Identify which cell holds the provided text, then report its [X, Y] central coordinate. 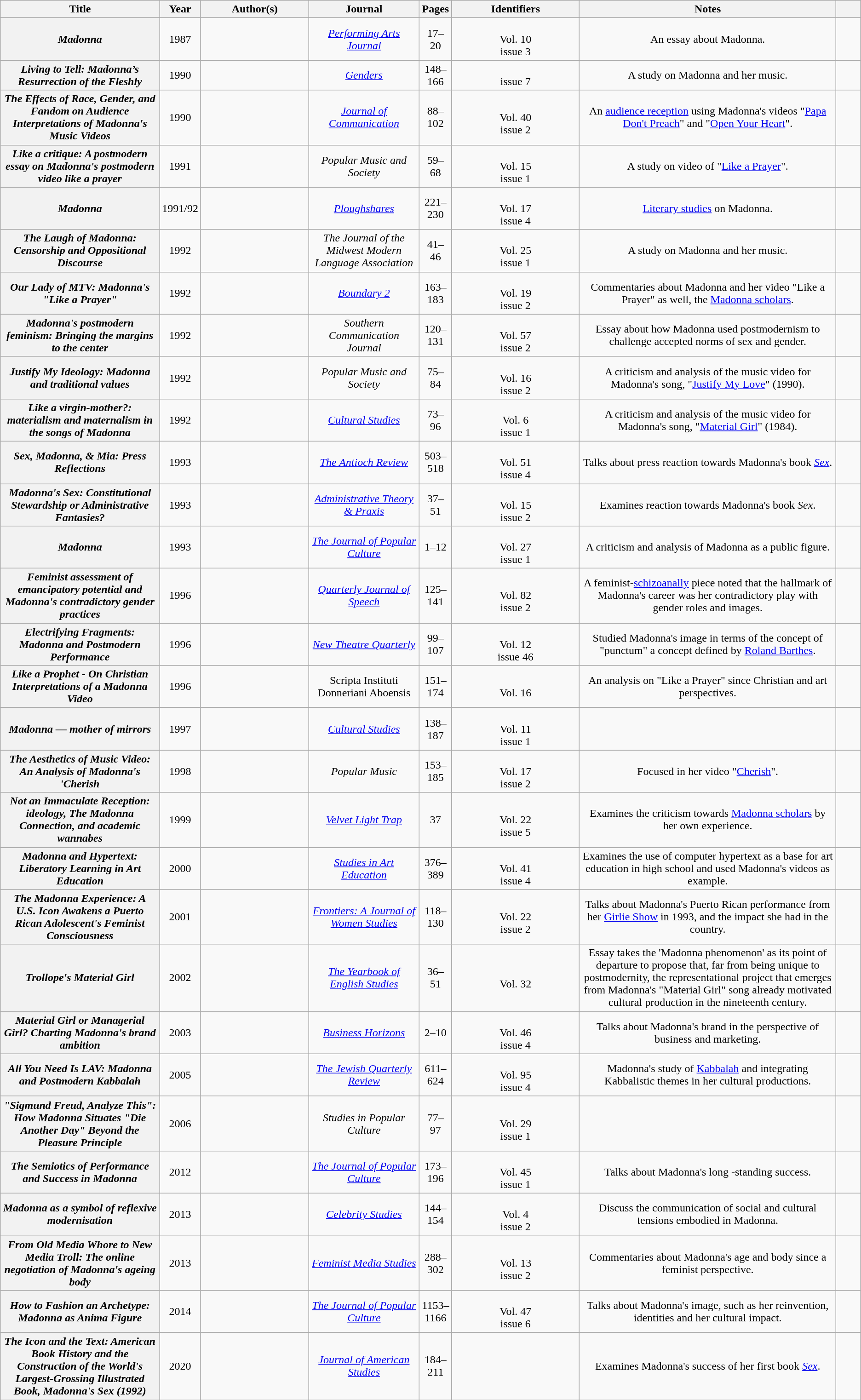
The Jewish Quarterly Review [364, 1075]
Quarterly Journal of Speech [364, 596]
Vol. 17issue 4 [516, 208]
2002 [180, 978]
59–68 [436, 166]
Madonna as a symbol of reflexive modernisation [80, 1214]
1997 [180, 729]
Southern Communication Journal [364, 335]
151–174 [436, 687]
Vol. 40issue 2 [516, 118]
Pages [436, 9]
2000 [180, 868]
A criticism and analysis of the music video for Madonna's song, "Justify My Love" (1990). [708, 378]
118–130 [436, 917]
Like a critique: A postmodern essay on Madonna's postmodern video like a prayer [80, 166]
Talks about press reaction towards Madonna's book Sex. [708, 462]
issue 7 [516, 75]
Identifiers [516, 9]
Vol. 29issue 1 [516, 1123]
Vol. 12issue 46 [516, 644]
Vol. 15issue 2 [516, 505]
Vol. 16 [516, 687]
Year [180, 9]
120–131 [436, 335]
1991/92 [180, 208]
The Icon and the Text: American Book History and the Construction of the World's Largest-Grossing Illustrated Book, Madonna's Sex (1992) [80, 1366]
Journal [364, 9]
Journal of American Studies [364, 1366]
1998 [180, 771]
75–84 [436, 378]
2–10 [436, 1033]
Business Horizons [364, 1033]
Studied Madonna's image in terms of the concept of "punctum" a concept defined by Roland Barthes. [708, 644]
Ploughshares [364, 208]
Vol. 82issue 2 [516, 596]
How to Fashion an Archetype: Madonna as Anima Figure [80, 1312]
Studies in Art Education [364, 868]
Madonna's postmodern feminism: Bringing the margins to the center [80, 335]
The Journal of the Midwest Modern Language Association [364, 251]
All You Need Is LAV: Madonna and Postmodern Kabbalah [80, 1075]
Like a Prophet - On Christian Interpretations of a Madonna Video [80, 687]
An audience reception using Madonna's videos "Papa Don't Preach" and "Open Your Heart". [708, 118]
Title [80, 9]
Justify My Ideology: Madonna and traditional values [80, 378]
Literary studies on Madonna. [708, 208]
125–141 [436, 596]
Genders [364, 75]
88–102 [436, 118]
Boundary 2 [364, 293]
376–389 [436, 868]
1991 [180, 166]
37–51 [436, 505]
Vol. 51issue 4 [516, 462]
2014 [180, 1312]
Vol. 25issue 1 [516, 251]
2001 [180, 917]
Examines the use of computer hypertext as a base for art education in high school and used Madonna's videos as example. [708, 868]
Scripta Instituti Donneriani Aboensis [364, 687]
153–185 [436, 771]
41–46 [436, 251]
Vol. 22issue 5 [516, 820]
Vol. 11issue 1 [516, 729]
163–183 [436, 293]
Author(s) [254, 9]
"Sigmund Freud, Analyze This": How Madonna Situates "Die Another Day" Beyond the Pleasure Principle [80, 1123]
Talks about Madonna's image, such as her reinvention, identities and her cultural impact. [708, 1312]
Popular Music [364, 771]
A feminist‐schizoanally piece noted that the hallmark of Madonna's career was her contradictory play with gender roles and images. [708, 596]
221–230 [436, 208]
Feminist Media Studies [364, 1263]
Studies in Popular Culture [364, 1123]
184–211 [436, 1366]
Vol. 15issue 1 [516, 166]
138–187 [436, 729]
Sex, Madonna, & Mia: Press Reflections [80, 462]
New Theatre Quarterly [364, 644]
Talks about Madonna's long -standing success. [708, 1172]
77–97 [436, 1123]
Vol. 27issue 1 [516, 547]
Notes [708, 9]
Vol. 17issue 2 [516, 771]
1–12 [436, 547]
Vol. 46issue 4 [516, 1033]
Frontiers: A Journal of Women Studies [364, 917]
Vol. 32 [516, 978]
From Old Media Whore to New Media Troll: The online negotiation of Madonna's ageing body [80, 1263]
Commentaries about Madonna and her video "Like a Prayer" as well, the Madonna scholars. [708, 293]
Vol. 47issue 6 [516, 1312]
148–166 [436, 75]
2003 [180, 1033]
The Aesthetics of Music Video: An Analysis of Madonna's 'Cherish [80, 771]
611–624 [436, 1075]
Vol. 41issue 4 [516, 868]
Our Lady of MTV: Madonna's "Like a Prayer" [80, 293]
The Laugh of Madonna: Censorship and Oppositional Discourse [80, 251]
Vol. 6issue 1 [516, 420]
173–196 [436, 1172]
The Madonna Experience: A U.S. Icon Awakens a Puerto Rican Adolescent's Feminist Consciousness [80, 917]
36–51 [436, 978]
288–302 [436, 1263]
503–518 [436, 462]
Material Girl or Managerial Girl? Charting Madonna's brand ambition [80, 1033]
An essay about Madonna. [708, 39]
Commentaries about Madonna's age and body since a feminist perspective. [708, 1263]
Vol. 10issue 3 [516, 39]
Examines reaction towards Madonna's book Sex. [708, 505]
Talks about Madonna's brand in the perspective of business and marketing. [708, 1033]
1987 [180, 39]
Performing Arts Journal [364, 39]
A study on video of "Like a Prayer". [708, 166]
Velvet Light Trap [364, 820]
Talks about Madonna's Puerto Rican performance from her Girlie Show in 1993, and the impact she had in the country. [708, 917]
Madonna's study of Kabbalah and integrating Kabbalistic themes in her cultural productions. [708, 1075]
Focused in her video "Cherish". [708, 771]
2012 [180, 1172]
A criticism and analysis of Madonna as a public figure. [708, 547]
The Effects of Race, Gender, and Fandom on Audience Interpretations of Madonna's Music Videos [80, 118]
Trollope's Material Girl [80, 978]
An analysis on "Like a Prayer" since Christian and art perspectives. [708, 687]
Vol. 4issue 2 [516, 1214]
Like a virgin-mother?: materialism and maternalism in the songs of Madonna [80, 420]
2005 [180, 1075]
Vol. 45issue 1 [516, 1172]
Vol. 57issue 2 [516, 335]
Examines the criticism towards Madonna scholars by her own experience. [708, 820]
Madonna's Sex: Constitutional Stewardship or Administrative Fantasies? [80, 505]
73–96 [436, 420]
Journal of Communication [364, 118]
2006 [180, 1123]
The Semiotics of Performance and Success in Madonna [80, 1172]
Vol. 95issue 4 [516, 1075]
1153–1166 [436, 1312]
Electrifying Fragments: Madonna and Postmodern Performance [80, 644]
Madonna and Hypertext: Liberatory Learning in Art Education [80, 868]
2020 [180, 1366]
Not an Immaculate Reception: ideology, The Madonna Connection, and academic wannabes [80, 820]
Discuss the communication of social and cultural tensions embodied in Madonna. [708, 1214]
Essay about how Madonna used postmodernism to challenge accepted norms of sex and gender. [708, 335]
A criticism and analysis of the music video for Madonna's song, "Material Girl" (1984). [708, 420]
Living to Tell: Madonna’s Resurrection of the Fleshly [80, 75]
144–154 [436, 1214]
Vol. 16issue 2 [516, 378]
37 [436, 820]
Feminist assessment of emancipatory potential and Madonna's contradictory gender practices [80, 596]
Vol. 22issue 2 [516, 917]
Examines Madonna's success of her first book Sex. [708, 1366]
The Antioch Review [364, 462]
Madonna — mother of mirrors [80, 729]
The Yearbook of English Studies [364, 978]
99–107 [436, 644]
Administrative Theory & Praxis [364, 505]
17–20 [436, 39]
Celebrity Studies [364, 1214]
Vol. 19issue 2 [516, 293]
1999 [180, 820]
Vol. 13issue 2 [516, 1263]
